Determine the (X, Y) coordinate at the center of the cell enclosing the given text.  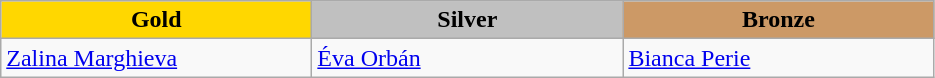
Bianca Perie (778, 58)
Zalina Marghieva (156, 58)
Gold (156, 20)
Éva Orbán (468, 58)
Bronze (778, 20)
Silver (468, 20)
